Pinpoint the cell where the given text exists, returning its [X, Y] midpoint coordinate. 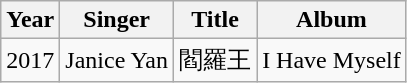
2017 [30, 60]
Janice Yan [117, 60]
閻羅王 [216, 60]
I Have Myself [332, 60]
Title [216, 20]
Singer [117, 20]
Year [30, 20]
Album [332, 20]
